Search for the cell housing the specified text and yield its (X, Y) center coordinate. 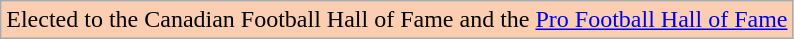
Elected to the Canadian Football Hall of Fame and the Pro Football Hall of Fame (397, 20)
